Extract the [x, y] coordinate from the center of the cell holding the provided text.  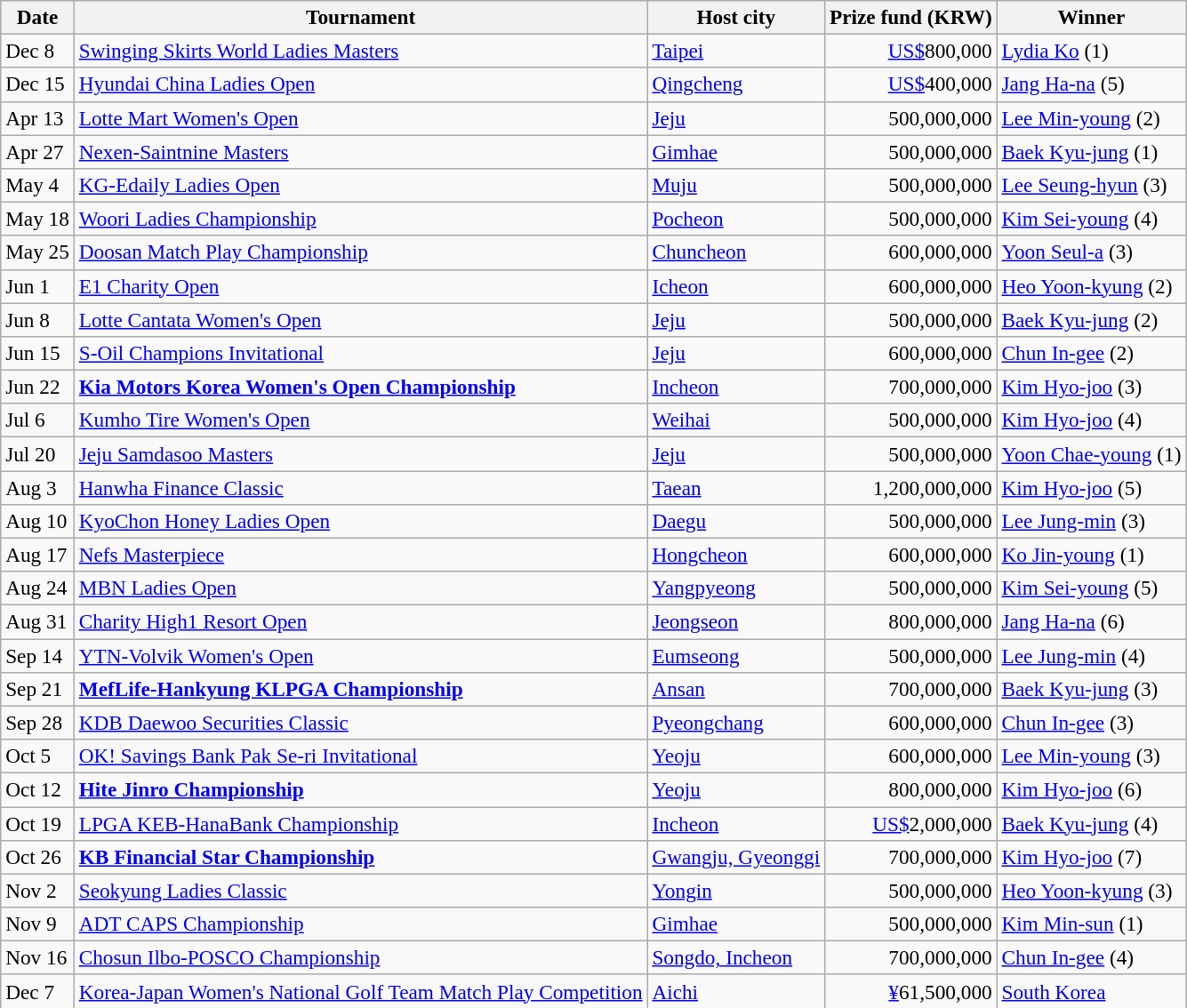
KyoChon Honey Ladies Open [361, 521]
Oct 19 [37, 823]
Ko Jin-young (1) [1092, 555]
Taean [736, 487]
Charity High1 Resort Open [361, 621]
¥61,500,000 [911, 991]
Kim Sei-young (5) [1092, 588]
Hongcheon [736, 555]
LPGA KEB-HanaBank Championship [361, 823]
Baek Kyu-jung (4) [1092, 823]
Kia Motors Korea Women's Open Championship [361, 387]
Lee Seung-hyun (3) [1092, 185]
Chun In-gee (2) [1092, 353]
Yoon Chae-young (1) [1092, 453]
Jun 1 [37, 286]
Sep 14 [37, 655]
Chuncheon [736, 252]
Jang Ha-na (6) [1092, 621]
KG-Edaily Ladies Open [361, 185]
US$2,000,000 [911, 823]
Woori Ladies Championship [361, 219]
Lee Min-young (3) [1092, 756]
Hyundai China Ladies Open [361, 84]
Nefs Masterpiece [361, 555]
Lee Min-young (2) [1092, 118]
Hite Jinro Championship [361, 789]
1,200,000,000 [911, 487]
Sep 21 [37, 689]
Aug 31 [37, 621]
Dec 15 [37, 84]
Aug 24 [37, 588]
Kim Sei-young (4) [1092, 219]
OK! Savings Bank Pak Se-ri Invitational [361, 756]
US$800,000 [911, 51]
KB Financial Star Championship [361, 857]
Icheon [736, 286]
Nov 9 [37, 924]
Heo Yoon-kyung (2) [1092, 286]
South Korea [1092, 991]
Kim Min-sun (1) [1092, 924]
Pyeongchang [736, 723]
Baek Kyu-jung (3) [1092, 689]
Eumseong [736, 655]
Tournament [361, 17]
Baek Kyu-jung (2) [1092, 319]
Kumho Tire Women's Open [361, 420]
E1 Charity Open [361, 286]
May 25 [37, 252]
Korea-Japan Women's National Golf Team Match Play Competition [361, 991]
Apr 13 [37, 118]
Taipei [736, 51]
Prize fund (KRW) [911, 17]
Doosan Match Play Championship [361, 252]
Yangpyeong [736, 588]
Swinging Skirts World Ladies Masters [361, 51]
Ansan [736, 689]
Jun 8 [37, 319]
Qingcheng [736, 84]
Oct 12 [37, 789]
Heo Yoon-kyung (3) [1092, 891]
Dec 7 [37, 991]
Chun In-gee (4) [1092, 957]
Lotte Mart Women's Open [361, 118]
ADT CAPS Championship [361, 924]
May 18 [37, 219]
Nexen-Saintnine Masters [361, 151]
MBN Ladies Open [361, 588]
Lee Jung-min (3) [1092, 521]
Jul 20 [37, 453]
Jun 22 [37, 387]
Seokyung Ladies Classic [361, 891]
Date [37, 17]
Hanwha Finance Classic [361, 487]
Baek Kyu-jung (1) [1092, 151]
Host city [736, 17]
Muju [736, 185]
Songdo, Incheon [736, 957]
YTN-Volvik Women's Open [361, 655]
KDB Daewoo Securities Classic [361, 723]
Chosun Ilbo-POSCO Championship [361, 957]
Apr 27 [37, 151]
Kim Hyo-joo (6) [1092, 789]
Aug 3 [37, 487]
Lee Jung-min (4) [1092, 655]
Chun In-gee (3) [1092, 723]
Dec 8 [37, 51]
Aug 17 [37, 555]
Jeju Samdasoo Masters [361, 453]
Kim Hyo-joo (3) [1092, 387]
S-Oil Champions Invitational [361, 353]
Nov 2 [37, 891]
US$400,000 [911, 84]
Kim Hyo-joo (5) [1092, 487]
Aug 10 [37, 521]
Oct 26 [37, 857]
Aichi [736, 991]
Winner [1092, 17]
Gwangju, Gyeonggi [736, 857]
Jun 15 [37, 353]
Weihai [736, 420]
Kim Hyo-joo (7) [1092, 857]
MefLife-Hankyung KLPGA Championship [361, 689]
Jeongseon [736, 621]
Daegu [736, 521]
May 4 [37, 185]
Nov 16 [37, 957]
Lydia Ko (1) [1092, 51]
Jul 6 [37, 420]
Oct 5 [37, 756]
Kim Hyo-joo (4) [1092, 420]
Yoon Seul-a (3) [1092, 252]
Jang Ha-na (5) [1092, 84]
Yongin [736, 891]
Pocheon [736, 219]
Lotte Cantata Women's Open [361, 319]
Sep 28 [37, 723]
